Output the (X, Y) coordinate of the center of the cell containing the given text.  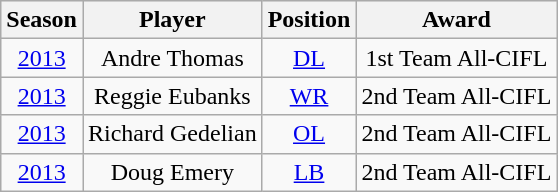
Doug Emery (172, 172)
Andre Thomas (172, 58)
LB (309, 172)
Position (309, 20)
1st Team All-CIFL (456, 58)
Player (172, 20)
OL (309, 134)
Richard Gedelian (172, 134)
Reggie Eubanks (172, 96)
Season (42, 20)
Award (456, 20)
WR (309, 96)
DL (309, 58)
